Provide the [X, Y] coordinate of the cell's center where the given text is located.  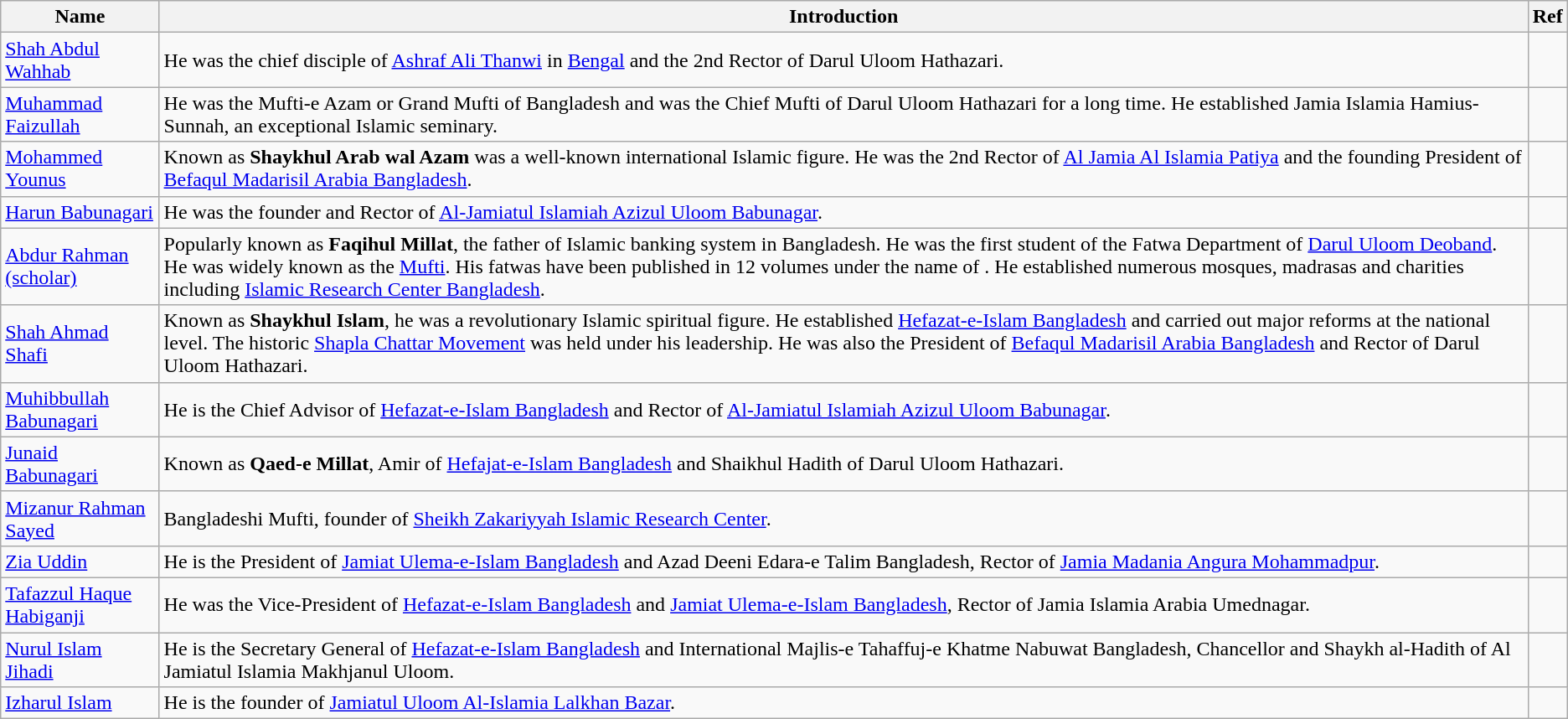
He is the President of Jamiat Ulema-e-Islam Bangladesh and Azad Deeni Edara-e Talim Bangladesh, Rector of Jamia Madania Angura Mohammadpur. [843, 561]
He was the chief disciple of Ashraf Ali Thanwi in Bengal and the 2nd Rector of Darul Uloom Hathazari. [843, 60]
He was the Vice-President of Hefazat-e-Islam Bangladesh and Jamiat Ulema-e-Islam Bangladesh, Rector of Jamia Islamia Arabia Umednagar. [843, 605]
Shah Abdul Wahhab [80, 60]
Izharul Islam [80, 703]
Junaid Babunagari [80, 464]
Abdur Rahman (scholar) [80, 266]
Zia Uddin [80, 561]
Shah Ahmad Shafi [80, 344]
Tafazzul Haque Habiganji [80, 605]
Muhammad Faizullah [80, 114]
Known as Qaed-e Millat, Amir of Hefajat-e-Islam Bangladesh and Shaikhul Hadith of Darul Uloom Hathazari. [843, 464]
Mizanur Rahman Sayed [80, 518]
Mohammed Younus [80, 169]
Muhibbullah Babunagari [80, 409]
He was the founder and Rector of Al-Jamiatul Islamiah Azizul Uloom Babunagar. [843, 212]
Nurul Islam Jihadi [80, 659]
He is the Chief Advisor of Hefazat-e-Islam Bangladesh and Rector of Al-Jamiatul Islamiah Azizul Uloom Babunagar. [843, 409]
Bangladeshi Mufti, founder of Sheikh Zakariyyah Islamic Research Center. [843, 518]
He is the founder of Jamiatul Uloom Al-Islamia Lalkhan Bazar. [843, 703]
Ref [1548, 17]
Name [80, 17]
Harun Babunagari [80, 212]
Introduction [843, 17]
